From the cell containing the given text, extract its center point as [x, y] coordinate. 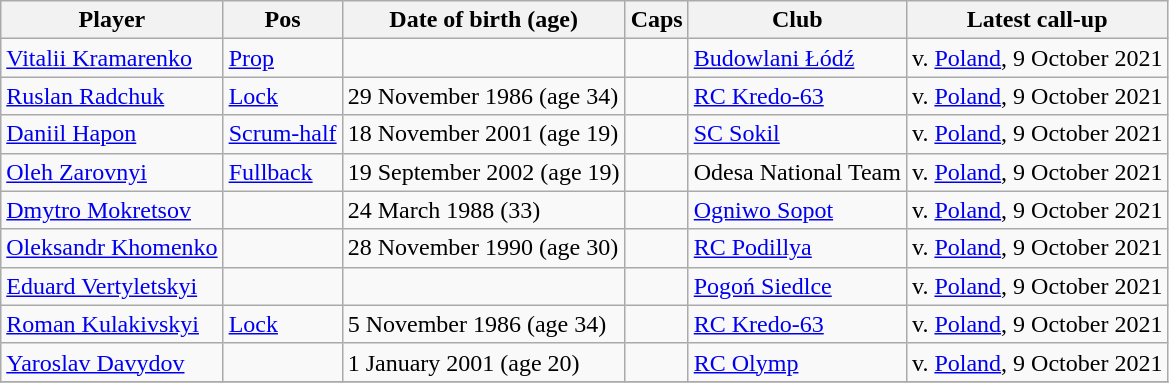
Date of birth (age) [484, 20]
Club [797, 20]
Yaroslav Davydov [112, 362]
Caps [656, 20]
Budowlani Łódź [797, 58]
29 November 1986 (age 34) [484, 96]
19 September 2002 (age 19) [484, 172]
RC Olymp [797, 362]
Fullback [282, 172]
Latest call-up [1036, 20]
Prop [282, 58]
Roman Kulakivskyi [112, 324]
Dmytro Mokretsov [112, 210]
SC Sokil [797, 134]
5 November 1986 (age 34) [484, 324]
1 January 2001 (age 20) [484, 362]
Ogniwo Sopot [797, 210]
Ruslan Radchuk [112, 96]
Oleh Zarovnyi [112, 172]
28 November 1990 (age 30) [484, 248]
18 November 2001 (age 19) [484, 134]
Player [112, 20]
Daniil Hapon [112, 134]
Oleksandr Khomenko [112, 248]
Odesa National Team [797, 172]
Vitalii Kramarenko [112, 58]
24 March 1988 (33) [484, 210]
Eduard Vertyletskyi [112, 286]
Pogoń Siedlce [797, 286]
Scrum-half [282, 134]
Pos [282, 20]
RC Podillya [797, 248]
